Search for the cell housing the specified text and yield its [x, y] center coordinate. 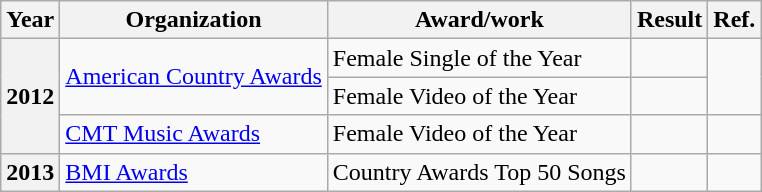
Award/work [479, 20]
2012 [30, 96]
2013 [30, 172]
American Country Awards [194, 77]
Organization [194, 20]
Result [669, 20]
Country Awards Top 50 Songs [479, 172]
Year [30, 20]
CMT Music Awards [194, 134]
Female Single of the Year [479, 58]
BMI Awards [194, 172]
Ref. [734, 20]
